Locate the cell with the specified text and output its (x, y) center coordinate. 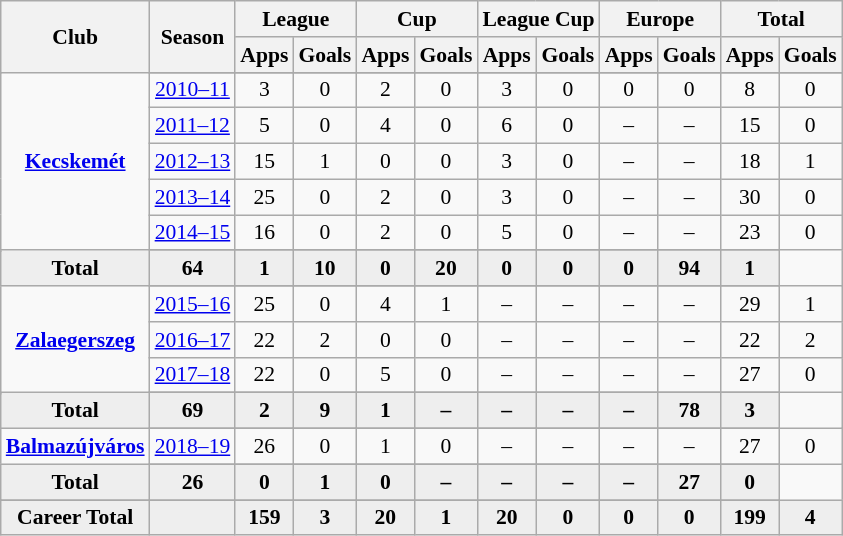
Club (76, 36)
159 (264, 518)
2014–15 (193, 233)
Europe (660, 19)
16 (264, 233)
2018–19 (193, 447)
18 (750, 162)
23 (750, 233)
2011–12 (193, 126)
2015–16 (193, 304)
League (296, 19)
League Cup (538, 19)
Season (193, 36)
69 (193, 411)
30 (750, 197)
2013–14 (193, 197)
94 (690, 269)
9 (324, 411)
Balmazújváros (76, 447)
Kecskemét (76, 161)
199 (750, 518)
29 (750, 304)
6 (506, 126)
Career Total (76, 518)
64 (193, 269)
10 (324, 269)
Cup (416, 19)
Zalaegerszeg (76, 340)
78 (690, 411)
2017–18 (193, 375)
2016–17 (193, 340)
2012–13 (193, 162)
8 (750, 90)
2010–11 (193, 90)
